From the cell containing the given text, extract its center point as [X, Y] coordinate. 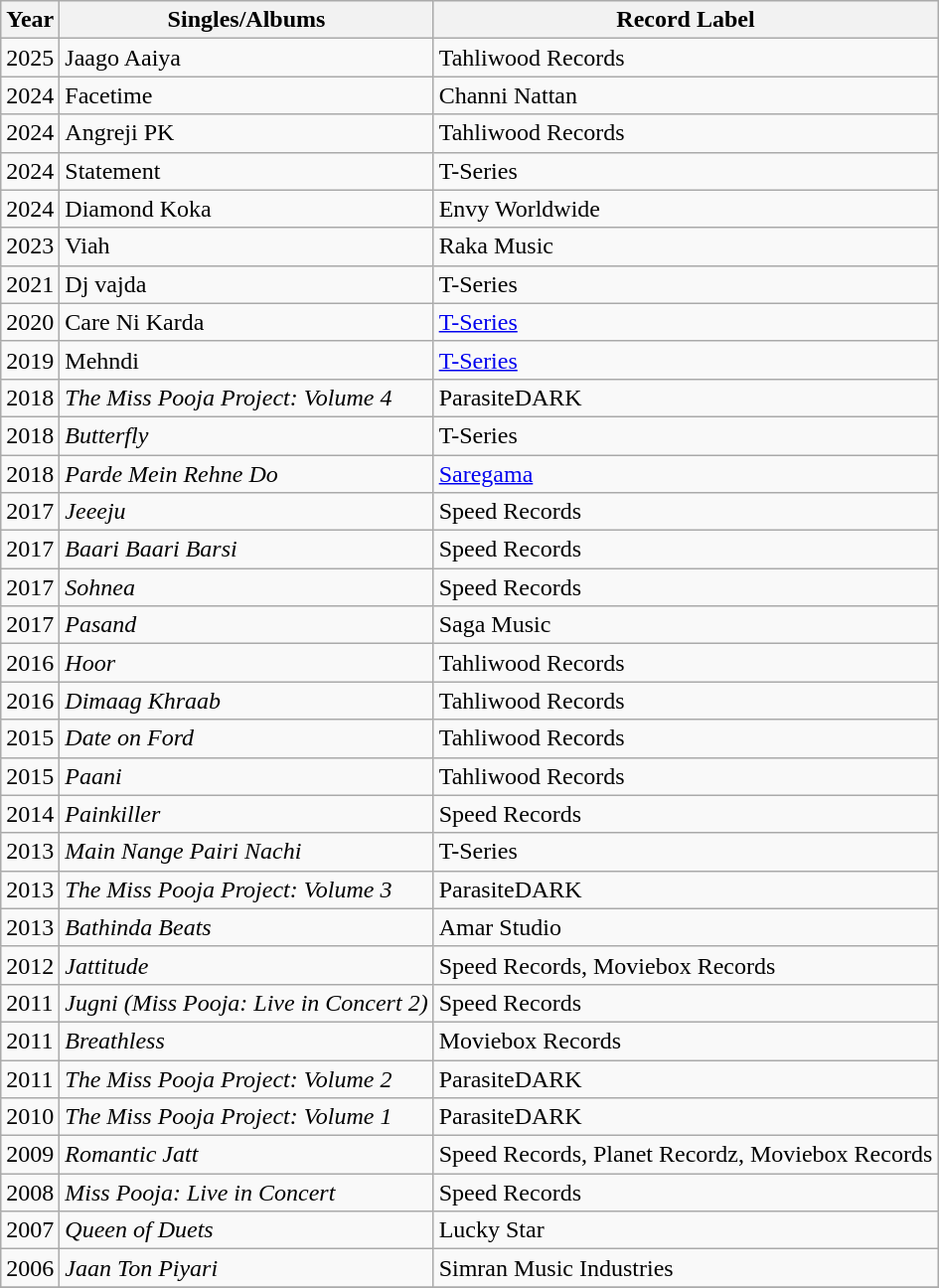
Jeeeju [246, 512]
Diamond Koka [246, 209]
2012 [30, 965]
Dj vajda [246, 284]
Jaan Ton Piyari [246, 1268]
Romantic Jatt [246, 1155]
The Miss Pooja Project: Volume 1 [246, 1117]
Dimaag Khraab [246, 701]
Speed Records, Planet Recordz, Moviebox Records [686, 1155]
2023 [30, 246]
2014 [30, 814]
Hoor [246, 663]
Jaago Aaiya [246, 58]
2006 [30, 1268]
Parde Mein Rehne Do [246, 474]
Paani [246, 776]
2010 [30, 1117]
Pasand [246, 625]
Saregama [686, 474]
Singles/Albums [246, 20]
Facetime [246, 95]
Angreji PK [246, 133]
Care Ni Karda [246, 322]
2008 [30, 1193]
Main Nange Pairi Nachi [246, 852]
Queen of Duets [246, 1230]
Speed Records, Moviebox Records [686, 965]
Saga Music [686, 625]
The Miss Pooja Project: Volume 3 [246, 889]
2025 [30, 58]
Lucky Star [686, 1230]
Statement [246, 171]
Baari Baari Barsi [246, 550]
Simran Music Industries [686, 1268]
Jugni (Miss Pooja: Live in Concert 2) [246, 1003]
Viah [246, 246]
Moviebox Records [686, 1041]
2020 [30, 322]
Raka Music [686, 246]
Record Label [686, 20]
Sohnea [246, 587]
Envy Worldwide [686, 209]
Amar Studio [686, 927]
Date on Ford [246, 738]
2007 [30, 1230]
Breathless [246, 1041]
The Miss Pooja Project: Volume 2 [246, 1078]
2021 [30, 284]
Mehndi [246, 360]
Butterfly [246, 435]
Channi Nattan [686, 95]
2009 [30, 1155]
Year [30, 20]
Bathinda Beats [246, 927]
Jattitude [246, 965]
Painkiller [246, 814]
Miss Pooja: Live in Concert [246, 1193]
2019 [30, 360]
The Miss Pooja Project: Volume 4 [246, 398]
